Find where the given text appears and provide that cell's center as (x, y) coordinate. 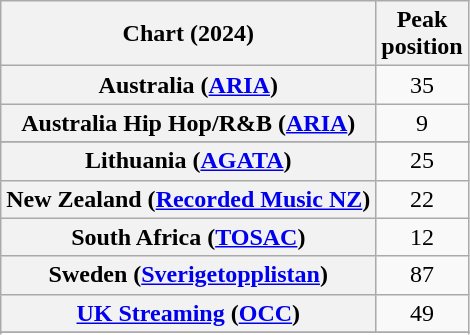
Lithuania (AGATA) (188, 161)
9 (422, 123)
Peakposition (422, 34)
35 (422, 85)
22 (422, 199)
12 (422, 237)
New Zealand (Recorded Music NZ) (188, 199)
South Africa (TOSAC) (188, 237)
25 (422, 161)
Sweden (Sverigetopplistan) (188, 275)
Australia Hip Hop/R&B (ARIA) (188, 123)
UK Streaming (OCC) (188, 313)
Chart (2024) (188, 34)
Australia (ARIA) (188, 85)
87 (422, 275)
49 (422, 313)
